For the text-containing cell, return its midpoint in [X, Y] coordinate format. 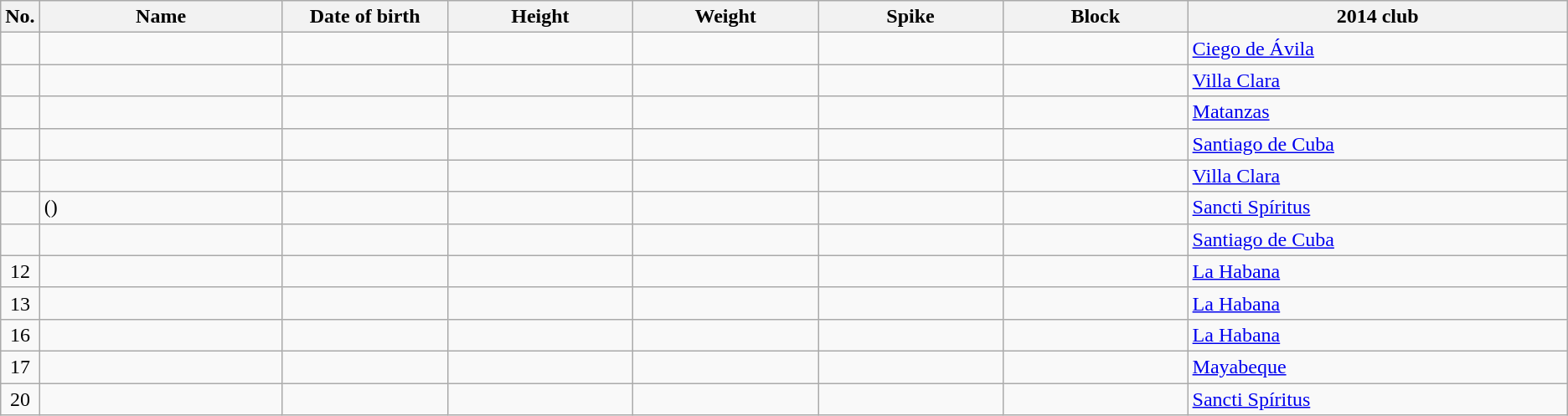
2014 club [1377, 17]
Date of birth [365, 17]
() [161, 208]
Matanzas [1377, 112]
17 [20, 367]
20 [20, 399]
Ciego de Ávila [1377, 49]
Mayabeque [1377, 367]
Weight [725, 17]
Name [161, 17]
12 [20, 271]
Spike [911, 17]
No. [20, 17]
13 [20, 303]
Height [539, 17]
Block [1096, 17]
16 [20, 335]
